Return the (x, y) coordinate for the center point of the cell that contains the specified text.  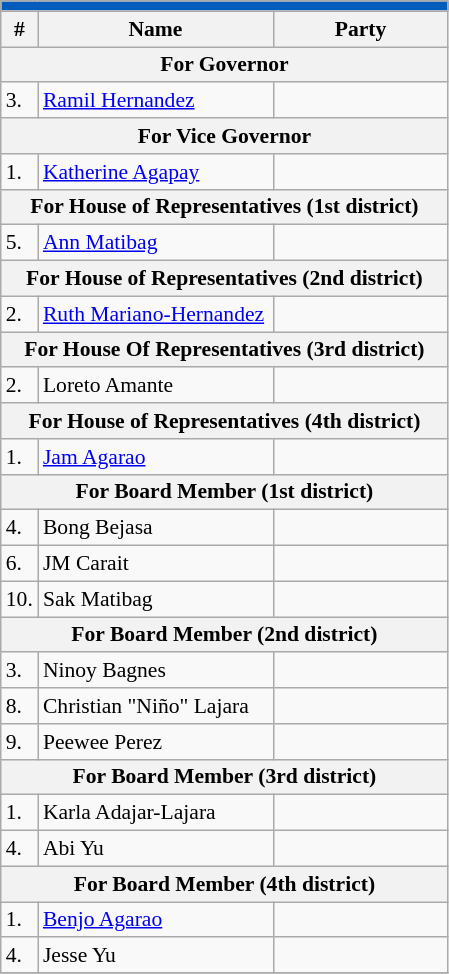
Name (156, 29)
8. (20, 706)
For Vice Governor (224, 136)
For Board Member (1st district) (224, 492)
Jam Agarao (156, 457)
10. (20, 599)
Benjo Agarao (156, 920)
# (20, 29)
Abi Yu (156, 849)
9. (20, 742)
Sak Matibag (156, 599)
For House of Representatives (2nd district) (224, 279)
For House of Representatives (4th district) (224, 421)
For House of Representatives (1st district) (224, 207)
For House Of Representatives (3rd district) (224, 350)
JM Carait (156, 564)
For Board Member (3rd district) (224, 777)
Christian "Niño" Lajara (156, 706)
Party (360, 29)
Ann Matibag (156, 243)
5. (20, 243)
Ramil Hernandez (156, 101)
Karla Adajar-Lajara (156, 813)
Ninoy Bagnes (156, 671)
Jesse Yu (156, 956)
Ruth Mariano-Hernandez (156, 314)
Bong Bejasa (156, 528)
Peewee Perez (156, 742)
For Board Member (2nd district) (224, 635)
For Governor (224, 65)
6. (20, 564)
Loreto Amante (156, 386)
For Board Member (4th district) (224, 884)
Katherine Agapay (156, 172)
